Output the (x, y) coordinate of the center of the cell containing the given text.  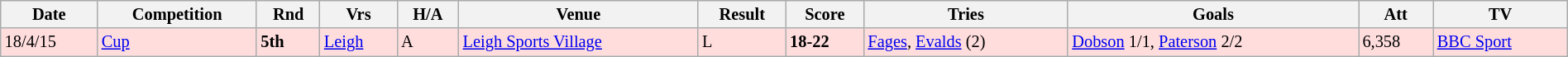
Venue (579, 14)
Score (825, 14)
Tries (966, 14)
H/A (428, 14)
L (742, 42)
Competition (177, 14)
Leigh Sports Village (579, 42)
Leigh (359, 42)
Cup (177, 42)
5th (288, 42)
Result (742, 14)
6,358 (1396, 42)
BBC Sport (1500, 42)
Date (50, 14)
Att (1396, 14)
Goals (1212, 14)
18/4/15 (50, 42)
Vrs (359, 14)
Rnd (288, 14)
Dobson 1/1, Paterson 2/2 (1212, 42)
A (428, 42)
Fages, Evalds (2) (966, 42)
18-22 (825, 42)
TV (1500, 14)
